Provide the (X, Y) coordinate of the cell's center where the given text is located.  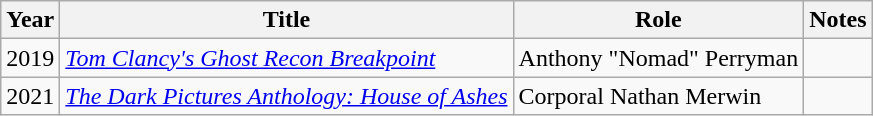
Role (658, 20)
The Dark Pictures Anthology: House of Ashes (286, 96)
2021 (30, 96)
Notes (838, 20)
Corporal Nathan Merwin (658, 96)
Anthony "Nomad" Perryman (658, 58)
2019 (30, 58)
Year (30, 20)
Tom Clancy's Ghost Recon Breakpoint (286, 58)
Title (286, 20)
